Determine the [x, y] coordinate at the center of the cell enclosing the given text.  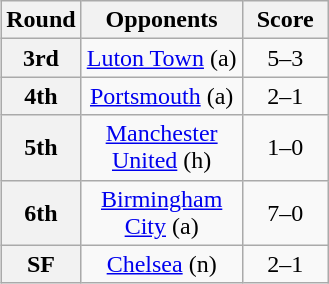
1–0 [285, 148]
5th [41, 148]
Opponents [162, 20]
Manchester United (h) [162, 148]
3rd [41, 58]
7–0 [285, 212]
SF [41, 264]
5–3 [285, 58]
Luton Town (a) [162, 58]
Score [285, 20]
Chelsea (n) [162, 264]
Birmingham City (a) [162, 212]
Portsmouth (a) [162, 96]
6th [41, 212]
Round [41, 20]
4th [41, 96]
